Search for the cell housing the specified text and yield its [X, Y] center coordinate. 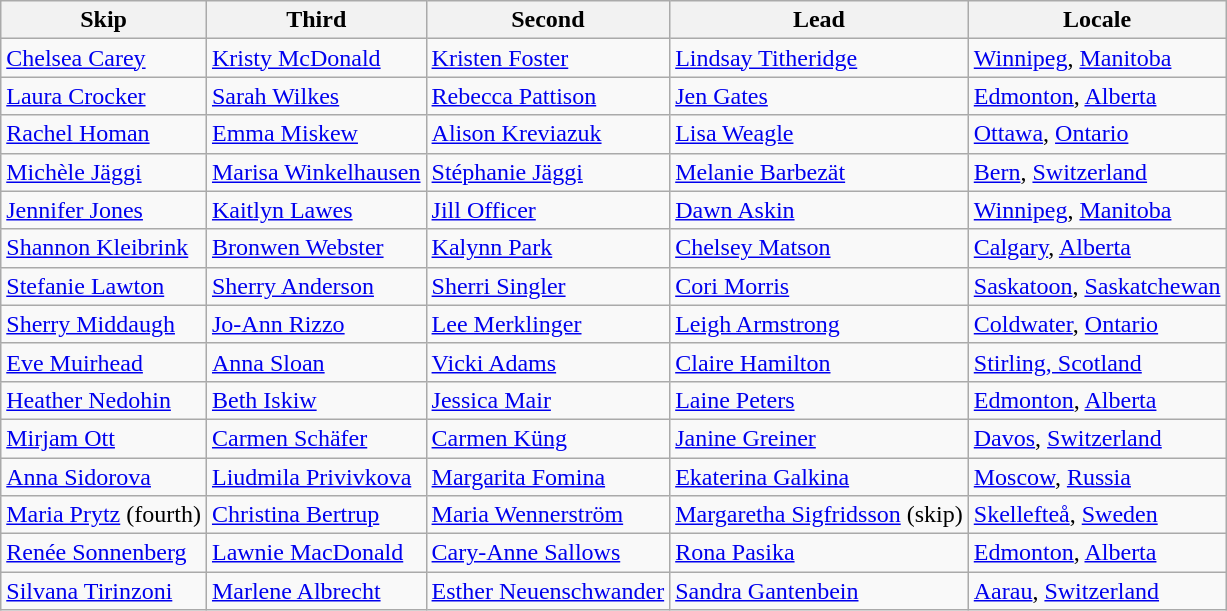
Bern, Switzerland [1097, 172]
Sandra Gantenbein [820, 591]
Lisa Weagle [820, 134]
Stefanie Lawton [104, 286]
Sherri Singler [548, 286]
Laine Peters [820, 400]
Jo-Ann Rizzo [316, 324]
Claire Hamilton [820, 362]
Sherry Middaugh [104, 324]
Ottawa, Ontario [1097, 134]
Carmen Schäfer [316, 438]
Cori Morris [820, 286]
Second [548, 20]
Sarah Wilkes [316, 96]
Bronwen Webster [316, 248]
Dawn Askin [820, 210]
Cary-Anne Sallows [548, 553]
Heather Nedohin [104, 400]
Christina Bertrup [316, 515]
Lee Merklinger [548, 324]
Rebecca Pattison [548, 96]
Melanie Barbezät [820, 172]
Margarita Fomina [548, 477]
Vicki Adams [548, 362]
Carmen Küng [548, 438]
Marlene Albrecht [316, 591]
Kristy McDonald [316, 58]
Anna Sidorova [104, 477]
Kristen Foster [548, 58]
Michèle Jäggi [104, 172]
Saskatoon, Saskatchewan [1097, 286]
Janine Greiner [820, 438]
Liudmila Privivkova [316, 477]
Chelsey Matson [820, 248]
Locale [1097, 20]
Marisa Winkelhausen [316, 172]
Kalynn Park [548, 248]
Coldwater, Ontario [1097, 324]
Margaretha Sigfridsson (skip) [820, 515]
Mirjam Ott [104, 438]
Ekaterina Galkina [820, 477]
Emma Miskew [316, 134]
Alison Kreviazuk [548, 134]
Third [316, 20]
Skellefteå, Sweden [1097, 515]
Jen Gates [820, 96]
Esther Neuenschwander [548, 591]
Chelsea Carey [104, 58]
Shannon Kleibrink [104, 248]
Beth Iskiw [316, 400]
Anna Sloan [316, 362]
Stirling, Scotland [1097, 362]
Jill Officer [548, 210]
Silvana Tirinzoni [104, 591]
Stéphanie Jäggi [548, 172]
Lindsay Titheridge [820, 58]
Aarau, Switzerland [1097, 591]
Skip [104, 20]
Jessica Mair [548, 400]
Laura Crocker [104, 96]
Moscow, Russia [1097, 477]
Renée Sonnenberg [104, 553]
Kaitlyn Lawes [316, 210]
Rona Pasika [820, 553]
Maria Wennerström [548, 515]
Rachel Homan [104, 134]
Eve Muirhead [104, 362]
Lawnie MacDonald [316, 553]
Sherry Anderson [316, 286]
Lead [820, 20]
Maria Prytz (fourth) [104, 515]
Davos, Switzerland [1097, 438]
Calgary, Alberta [1097, 248]
Leigh Armstrong [820, 324]
Jennifer Jones [104, 210]
